Determine the [X, Y] coordinate at the center of the cell enclosing the given text.  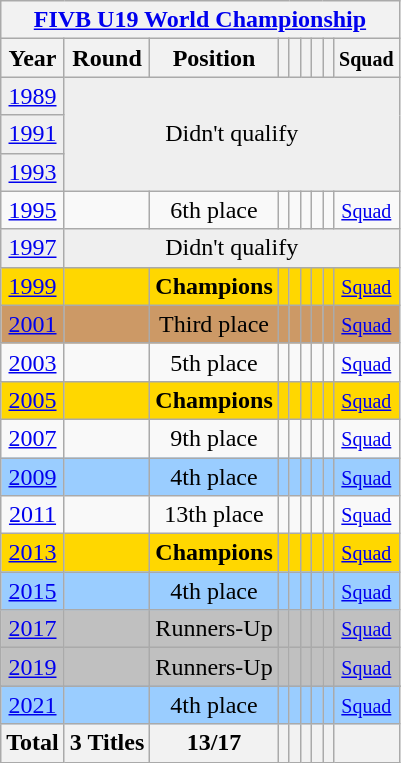
1991 [33, 134]
1989 [33, 96]
2011 [33, 515]
3 Titles [107, 743]
13/17 [214, 743]
FIVB U19 World Championship [200, 20]
2021 [33, 705]
2001 [33, 324]
1993 [33, 172]
Year [33, 58]
2019 [33, 667]
Round [107, 58]
1999 [33, 286]
6th place [214, 210]
5th place [214, 362]
2003 [33, 362]
Position [214, 58]
2007 [33, 438]
9th place [214, 438]
2017 [33, 629]
2015 [33, 591]
2005 [33, 400]
1997 [33, 248]
13th place [214, 515]
2009 [33, 477]
Third place [214, 324]
2013 [33, 553]
Total [33, 743]
1995 [33, 210]
